Search for the cell housing the specified text and yield its (X, Y) center coordinate. 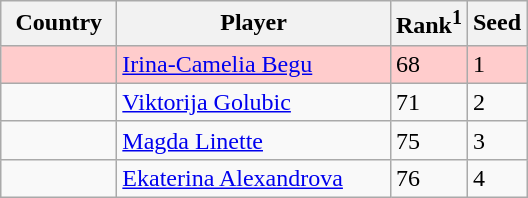
71 (428, 102)
Ekaterina Alexandrova (254, 178)
Rank1 (428, 24)
68 (428, 64)
2 (496, 102)
Viktorija Golubic (254, 102)
Irina-Camelia Begu (254, 64)
1 (496, 64)
Magda Linette (254, 140)
4 (496, 178)
75 (428, 140)
3 (496, 140)
76 (428, 178)
Seed (496, 24)
Player (254, 24)
Country (59, 24)
